From the cell containing the given text, extract its center point as (X, Y) coordinate. 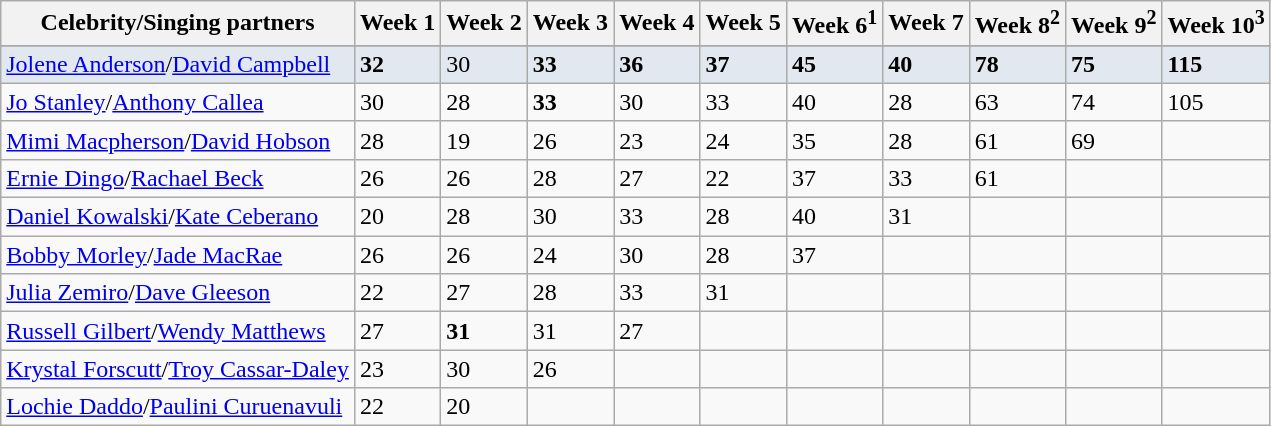
Mimi Macpherson/David Hobson (178, 140)
63 (1017, 102)
78 (1017, 64)
Russell Gilbert/Wendy Matthews (178, 331)
45 (834, 64)
Ernie Dingo/Rachael Beck (178, 178)
Week 7 (926, 24)
36 (657, 64)
Week 3 (570, 24)
19 (484, 140)
69 (1114, 140)
35 (834, 140)
75 (1114, 64)
32 (397, 64)
115 (1216, 64)
Krystal Forscutt/Troy Cassar-Daley (178, 369)
Week 92 (1114, 24)
Celebrity/Singing partners (178, 24)
Jolene Anderson/David Campbell (178, 64)
Week 2 (484, 24)
Lochie Daddo/Paulini Curuenavuli (178, 407)
Week 82 (1017, 24)
Jo Stanley/Anthony Callea (178, 102)
Week 103 (1216, 24)
Daniel Kowalski/Kate Ceberano (178, 217)
Week 5 (743, 24)
Week 1 (397, 24)
Week 4 (657, 24)
74 (1114, 102)
Bobby Morley/Jade MacRae (178, 255)
Week 61 (834, 24)
Julia Zemiro/Dave Gleeson (178, 293)
105 (1216, 102)
